Detect which cell encompasses the target text, then output its (X, Y) center coordinate. 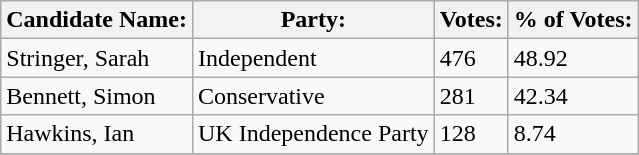
Votes: (471, 20)
Bennett, Simon (97, 96)
Independent (313, 58)
Candidate Name: (97, 20)
Stringer, Sarah (97, 58)
Party: (313, 20)
128 (471, 134)
48.92 (573, 58)
Hawkins, Ian (97, 134)
42.34 (573, 96)
476 (471, 58)
Conservative (313, 96)
% of Votes: (573, 20)
UK Independence Party (313, 134)
281 (471, 96)
8.74 (573, 134)
